Detect which cell encompasses the target text, then output its [x, y] center coordinate. 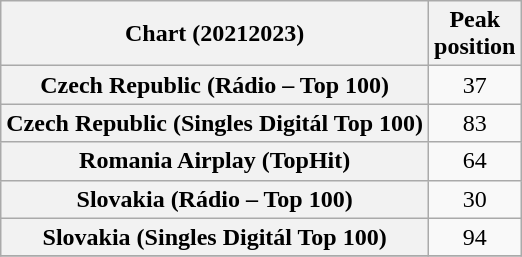
Czech Republic (Singles Digitál Top 100) [215, 123]
Peakposition [475, 34]
64 [475, 161]
Slovakia (Singles Digitál Top 100) [215, 237]
Slovakia (Rádio – Top 100) [215, 199]
83 [475, 123]
Czech Republic (Rádio – Top 100) [215, 85]
Chart (20212023) [215, 34]
Romania Airplay (TopHit) [215, 161]
37 [475, 85]
30 [475, 199]
94 [475, 237]
